Search for the cell housing the specified text and yield its [X, Y] center coordinate. 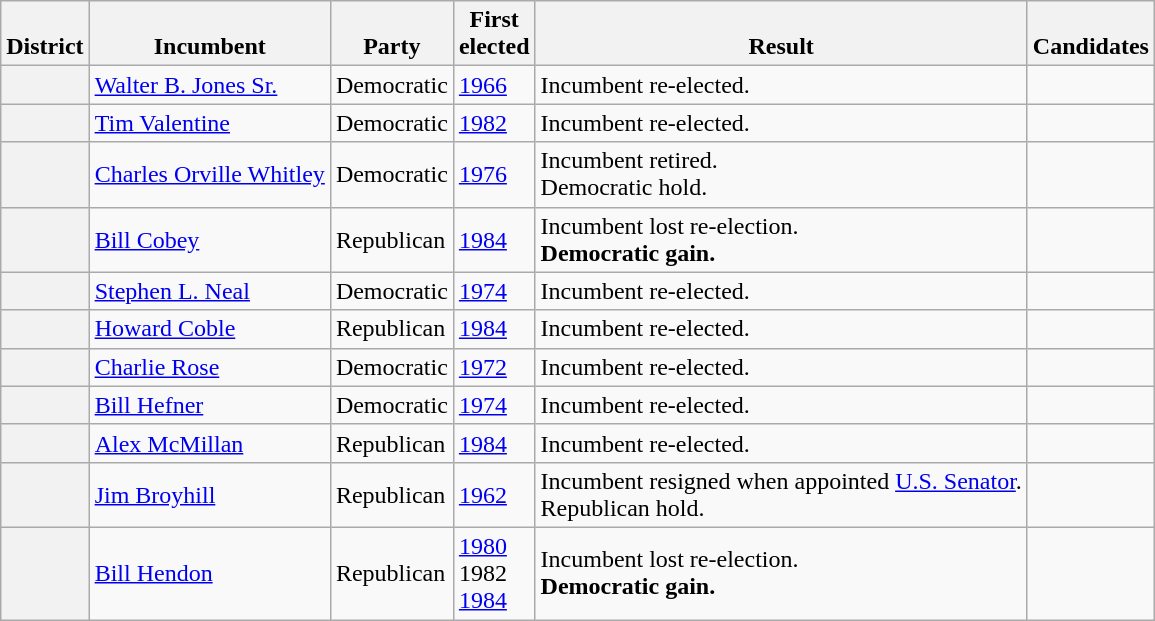
Bill Hendon [210, 573]
Charlie Rose [210, 367]
Incumbent [210, 34]
Firstelected [494, 34]
Howard Coble [210, 329]
1962 [494, 494]
1982 [494, 123]
Bill Hefner [210, 405]
Charles Orville Whitley [210, 174]
1972 [494, 367]
Party [392, 34]
19801982 1984 [494, 573]
1966 [494, 85]
Bill Cobey [210, 240]
Incumbent resigned when appointed U.S. Senator.Republican hold. [781, 494]
1976 [494, 174]
Walter B. Jones Sr. [210, 85]
Stephen L. Neal [210, 291]
Result [781, 34]
Alex McMillan [210, 443]
Tim Valentine [210, 123]
Jim Broyhill [210, 494]
Incumbent retired.Democratic hold. [781, 174]
District [45, 34]
Candidates [1090, 34]
